Detect which cell encompasses the target text, then output its [x, y] center coordinate. 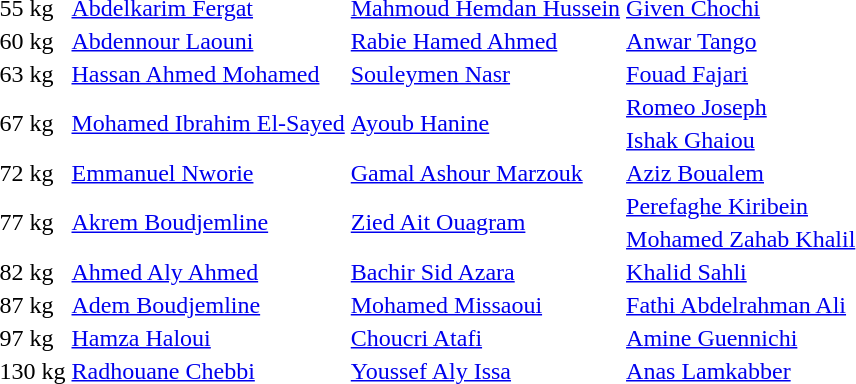
Ahmed Aly Ahmed [208, 272]
Souleymen Nasr [485, 74]
Choucri Atafi [485, 338]
Adem Boudjemline [208, 305]
Emmanuel Nworie [208, 173]
Hassan Ahmed Mohamed [208, 74]
Hamza Haloui [208, 338]
Bachir Sid Azara [485, 272]
Zied Ait Ouagram [485, 222]
Mohamed Ibrahim El-Sayed [208, 124]
Abdennour Laouni [208, 41]
Rabie Hamed Ahmed [485, 41]
Mohamed Missaoui [485, 305]
Akrem Boudjemline [208, 222]
Ayoub Hanine [485, 124]
Gamal Ashour Marzouk [485, 173]
